Identify which cell holds the provided text, then report its (X, Y) central coordinate. 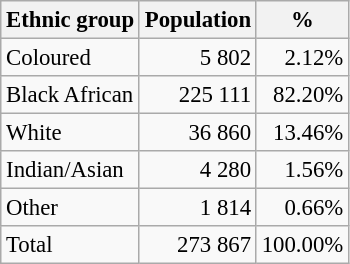
Black African (70, 95)
1.56% (302, 170)
1 814 (198, 208)
2.12% (302, 58)
13.46% (302, 133)
82.20% (302, 95)
% (302, 20)
225 111 (198, 95)
Population (198, 20)
0.66% (302, 208)
5 802 (198, 58)
White (70, 133)
273 867 (198, 245)
4 280 (198, 170)
Ethnic group (70, 20)
Other (70, 208)
Coloured (70, 58)
100.00% (302, 245)
36 860 (198, 133)
Indian/Asian (70, 170)
Total (70, 245)
